Search for the cell housing the specified text and yield its (x, y) center coordinate. 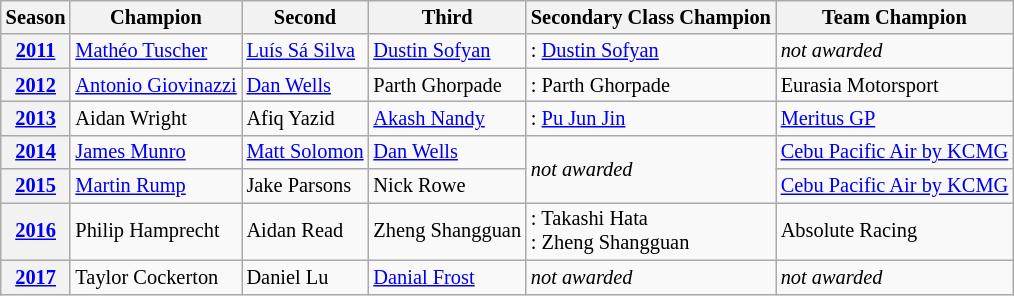
2011 (36, 51)
Danial Frost (446, 277)
: Pu Jun Jin (651, 118)
2012 (36, 85)
James Munro (156, 152)
Aidan Wright (156, 118)
Afiq Yazid (306, 118)
Martin Rump (156, 186)
Zheng Shangguan (446, 231)
Season (36, 17)
Eurasia Motorsport (894, 85)
2014 (36, 152)
Philip Hamprecht (156, 231)
Secondary Class Champion (651, 17)
Mathéo Tuscher (156, 51)
Champion (156, 17)
: Takashi Hata: Zheng Shangguan (651, 231)
Daniel Lu (306, 277)
: Parth Ghorpade (651, 85)
Luís Sá Silva (306, 51)
2017 (36, 277)
: Dustin Sofyan (651, 51)
Third (446, 17)
Nick Rowe (446, 186)
Akash Nandy (446, 118)
Jake Parsons (306, 186)
Parth Ghorpade (446, 85)
Absolute Racing (894, 231)
Dustin Sofyan (446, 51)
Team Champion (894, 17)
Second (306, 17)
Aidan Read (306, 231)
Taylor Cockerton (156, 277)
Meritus GP (894, 118)
2016 (36, 231)
Antonio Giovinazzi (156, 85)
Matt Solomon (306, 152)
2013 (36, 118)
2015 (36, 186)
